Find where the given text appears and provide that cell's center as [X, Y] coordinate. 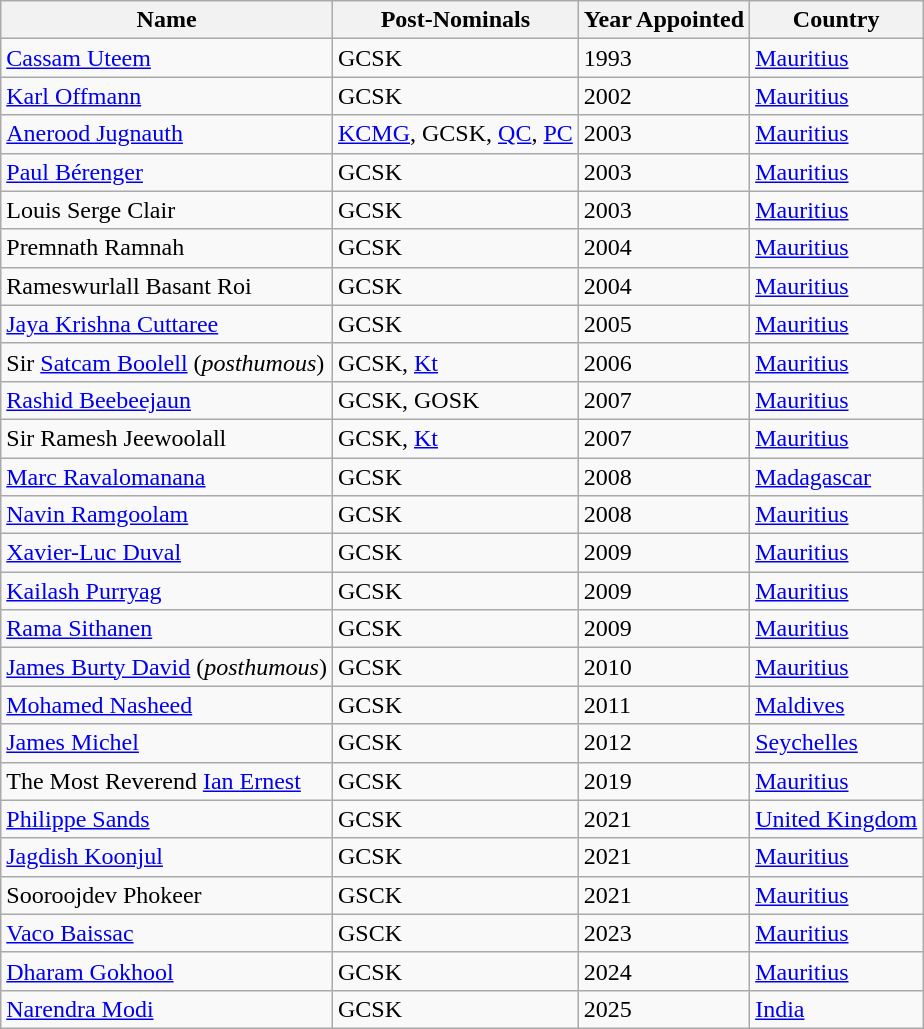
1993 [664, 58]
Cassam Uteem [167, 58]
2012 [664, 743]
Anerood Jugnauth [167, 134]
United Kingdom [836, 819]
Sir Satcam Boolell (posthumous) [167, 362]
2019 [664, 781]
James Michel [167, 743]
GCSK, GOSK [455, 400]
Philippe Sands [167, 819]
Karl Offmann [167, 96]
Year Appointed [664, 20]
James Burty David (posthumous) [167, 667]
Rama Sithanen [167, 629]
Vaco Baissac [167, 933]
2011 [664, 705]
The Most Reverend Ian Ernest [167, 781]
Xavier-Luc Duval [167, 553]
2006 [664, 362]
Country [836, 20]
Post-Nominals [455, 20]
Rashid Beebeejaun [167, 400]
2025 [664, 1009]
Premnath Ramnah [167, 248]
Madagascar [836, 477]
Sir Ramesh Jeewoolall [167, 438]
Jaya Krishna Cuttaree [167, 324]
Kailash Purryag [167, 591]
2023 [664, 933]
Paul Bérenger [167, 172]
Jagdish Koonjul [167, 857]
2002 [664, 96]
KCMG, GCSK, QC, PC [455, 134]
Louis Serge Clair [167, 210]
Seychelles [836, 743]
Maldives [836, 705]
Navin Ramgoolam [167, 515]
Sooroojdev Phokeer [167, 895]
Name [167, 20]
2010 [664, 667]
2024 [664, 971]
Mohamed Nasheed [167, 705]
Marc Ravalomanana [167, 477]
India [836, 1009]
Rameswurlall Basant Roi [167, 286]
Dharam Gokhool [167, 971]
Narendra Modi [167, 1009]
2005 [664, 324]
